Scan for the cell matching the given text and deliver its (X, Y) coordinate at center. 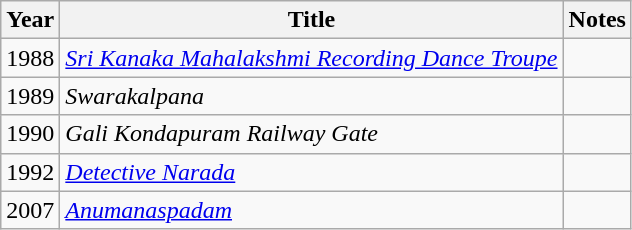
1990 (30, 134)
1988 (30, 58)
Notes (597, 20)
Year (30, 20)
Anumanaspadam (312, 210)
Swarakalpana (312, 96)
2007 (30, 210)
Sri Kanaka Mahalakshmi Recording Dance Troupe (312, 58)
Gali Kondapuram Railway Gate (312, 134)
Detective Narada (312, 172)
Title (312, 20)
1989 (30, 96)
1992 (30, 172)
